From the cell containing the given text, extract its center point as [x, y] coordinate. 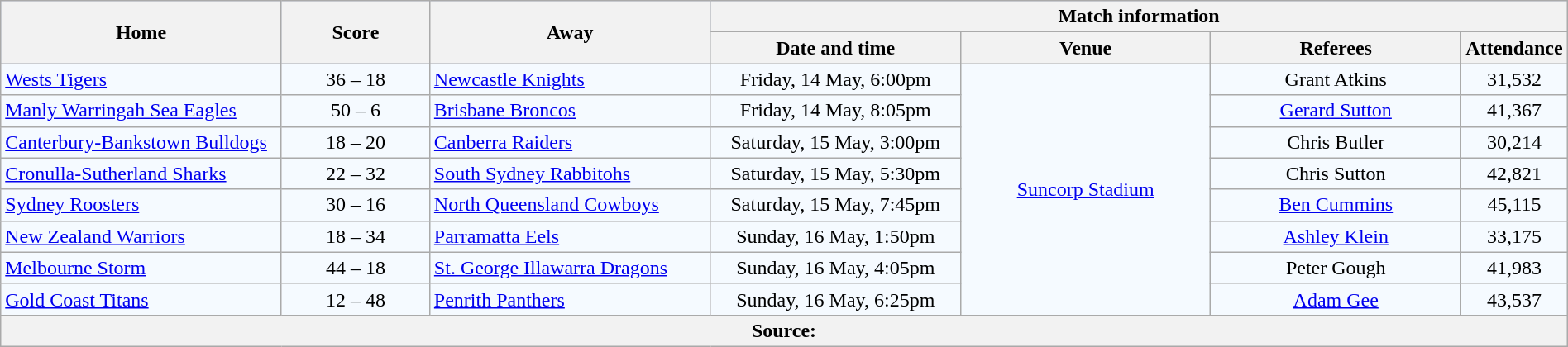
Away [569, 32]
Newcastle Knights [569, 79]
Saturday, 15 May, 3:00pm [835, 142]
Adam Gee [1336, 299]
Ashley Klein [1336, 236]
Match information [1139, 17]
Melbourne Storm [141, 268]
Sunday, 16 May, 1:50pm [835, 236]
St. George Illawarra Dragons [569, 268]
Penrith Panthers [569, 299]
43,537 [1514, 299]
Referees [1336, 48]
North Queensland Cowboys [569, 205]
Sunday, 16 May, 4:05pm [835, 268]
Score [356, 32]
Canberra Raiders [569, 142]
36 – 18 [356, 79]
Brisbane Broncos [569, 111]
41,367 [1514, 111]
Gerard Sutton [1336, 111]
Parramatta Eels [569, 236]
Chris Butler [1336, 142]
Saturday, 15 May, 7:45pm [835, 205]
41,983 [1514, 268]
New Zealand Warriors [141, 236]
Chris Sutton [1336, 173]
44 – 18 [356, 268]
12 – 48 [356, 299]
31,532 [1514, 79]
Saturday, 15 May, 5:30pm [835, 173]
Manly Warringah Sea Eagles [141, 111]
45,115 [1514, 205]
Friday, 14 May, 8:05pm [835, 111]
Friday, 14 May, 6:00pm [835, 79]
Sydney Roosters [141, 205]
Date and time [835, 48]
Source: [784, 330]
30,214 [1514, 142]
Wests Tigers [141, 79]
42,821 [1514, 173]
Attendance [1514, 48]
Cronulla-Sutherland Sharks [141, 173]
Grant Atkins [1336, 79]
Venue [1086, 48]
Home [141, 32]
22 – 32 [356, 173]
33,175 [1514, 236]
30 – 16 [356, 205]
18 – 20 [356, 142]
Sunday, 16 May, 6:25pm [835, 299]
South Sydney Rabbitohs [569, 173]
50 – 6 [356, 111]
Canterbury-Bankstown Bulldogs [141, 142]
Ben Cummins [1336, 205]
Suncorp Stadium [1086, 189]
Gold Coast Titans [141, 299]
18 – 34 [356, 236]
Peter Gough [1336, 268]
